Capture the cell that displays the provided text and extract its (X, Y) central coordinate. 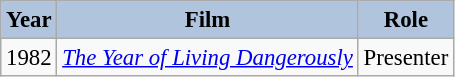
Year (29, 20)
Role (406, 20)
Film (208, 20)
Presenter (406, 58)
1982 (29, 58)
The Year of Living Dangerously (208, 58)
